Search for the cell housing the specified text and yield its [x, y] center coordinate. 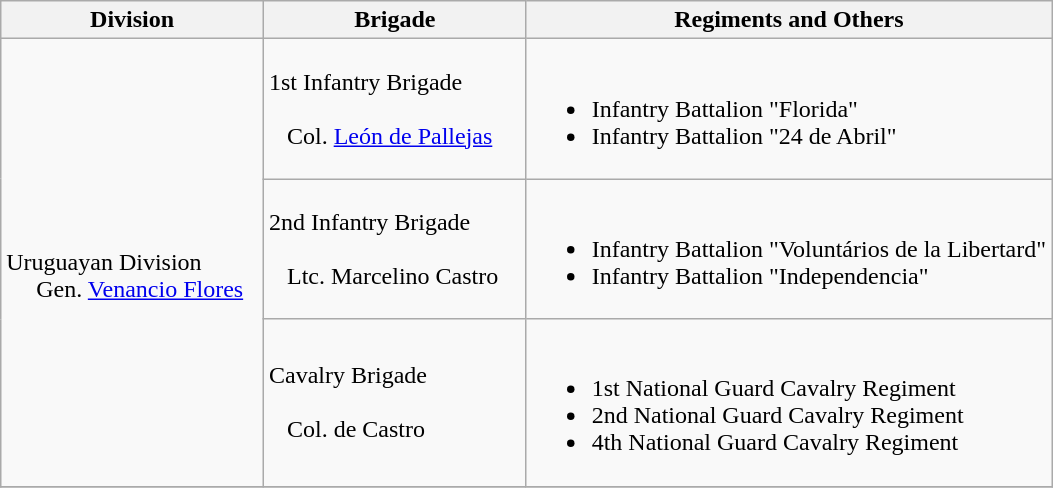
Infantry Battalion "Voluntários de la Libertard"Infantry Battalion "Independencia" [788, 249]
2nd Infantry Brigade Ltc. Marcelino Castro [394, 249]
Uruguayan Division Gen. Venancio Flores [132, 262]
Cavalry Brigade Col. de Castro [394, 402]
Division [132, 20]
Regiments and Others [788, 20]
Brigade [394, 20]
Infantry Battalion "Florida"Infantry Battalion "24 de Abril" [788, 109]
1st National Guard Cavalry Regiment2nd National Guard Cavalry Regiment4th National Guard Cavalry Regiment [788, 402]
1st Infantry Brigade Col. León de Pallejas [394, 109]
